Identify which cell holds the provided text, then report its [x, y] central coordinate. 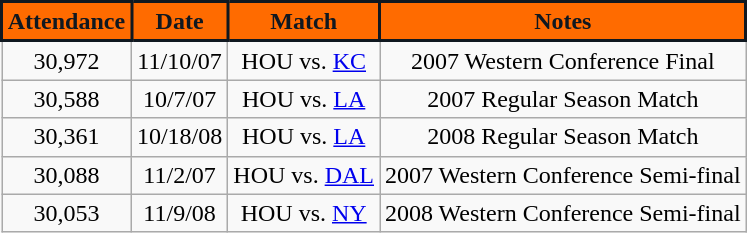
10/7/07 [179, 99]
Notes [564, 22]
2007 Western Conference Semi-final [564, 175]
11/9/08 [179, 213]
2007 Western Conference Final [564, 60]
30,972 [67, 60]
2008 Western Conference Semi-final [564, 213]
Attendance [67, 22]
11/2/07 [179, 175]
HOU vs. DAL [304, 175]
HOU vs. KC [304, 60]
2007 Regular Season Match [564, 99]
10/18/08 [179, 137]
30,053 [67, 213]
30,588 [67, 99]
Date [179, 22]
HOU vs. NY [304, 213]
11/10/07 [179, 60]
Match [304, 22]
2008 Regular Season Match [564, 137]
30,088 [67, 175]
30,361 [67, 137]
